Locate the cell with the specified text and output its [X, Y] center coordinate. 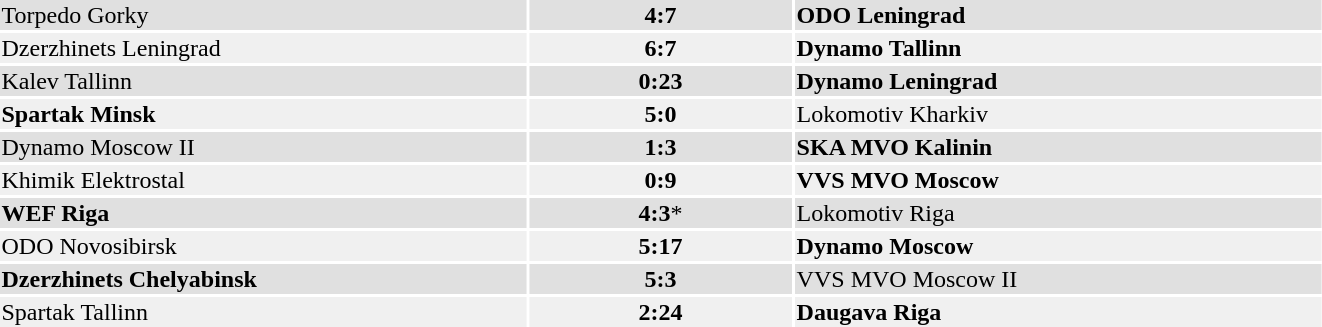
Torpedo Gorky [263, 15]
WEF Riga [263, 213]
Lokomotiv Riga [1058, 213]
Dzerzhinets Leningrad [263, 48]
4:3* [660, 213]
Dynamo Moscow [1058, 246]
Daugava Riga [1058, 312]
Dynamo Moscow II [263, 147]
5:17 [660, 246]
0:9 [660, 180]
4:7 [660, 15]
VVS MVO Moscow [1058, 180]
ODO Novosibirsk [263, 246]
1:3 [660, 147]
5:3 [660, 279]
Lokomotiv Kharkiv [1058, 114]
Spartak Tallinn [263, 312]
Dzerzhinets Chelyabinsk [263, 279]
0:23 [660, 81]
VVS MVO Moscow II [1058, 279]
Spartak Minsk [263, 114]
6:7 [660, 48]
Kalev Tallinn [263, 81]
ODO Leningrad [1058, 15]
Khimik Elektrostal [263, 180]
Dynamo Tallinn [1058, 48]
5:0 [660, 114]
SKA MVO Kalinin [1058, 147]
Dynamo Leningrad [1058, 81]
2:24 [660, 312]
